Find where the given text appears and provide that cell's center as [x, y] coordinate. 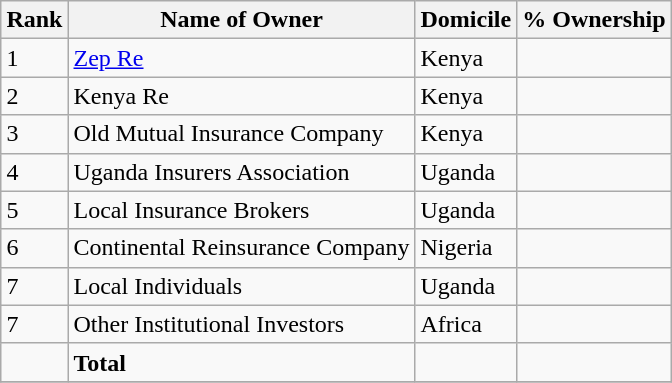
Local Individuals [242, 286]
Other Institutional Investors [242, 324]
Rank [34, 20]
Local Insurance Brokers [242, 210]
Domicile [466, 20]
Nigeria [466, 248]
6 [34, 248]
Zep Re [242, 58]
3 [34, 134]
4 [34, 172]
Old Mutual Insurance Company [242, 134]
Name of Owner [242, 20]
Uganda Insurers Association [242, 172]
Continental Reinsurance Company [242, 248]
Total [242, 362]
5 [34, 210]
2 [34, 96]
1 [34, 58]
Kenya Re [242, 96]
Africa [466, 324]
% Ownership [594, 20]
